Pinpoint the cell where the given text exists, returning its (X, Y) midpoint coordinate. 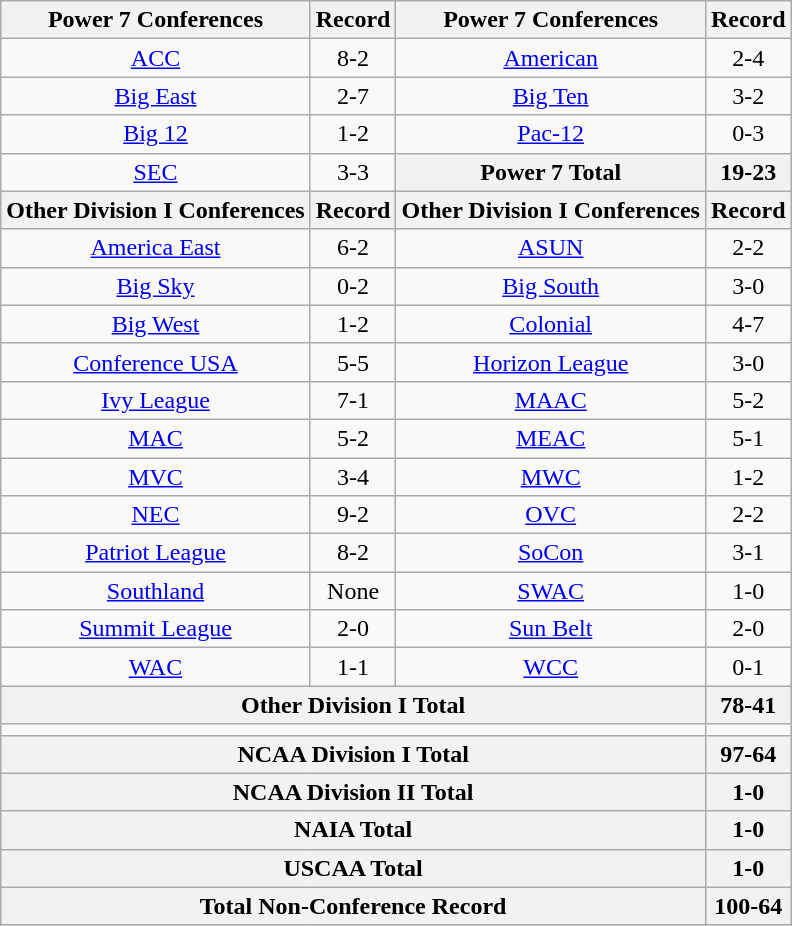
WCC (550, 667)
Power 7 Total (550, 172)
MWC (550, 477)
SEC (156, 172)
America East (156, 248)
3-2 (748, 96)
NEC (156, 515)
0-2 (353, 286)
American (550, 58)
Pac-12 (550, 134)
ACC (156, 58)
Big West (156, 324)
Ivy League (156, 400)
97-64 (748, 754)
Other Division I Total (354, 705)
100-64 (748, 906)
Conference USA (156, 362)
4-7 (748, 324)
1-1 (353, 667)
WAC (156, 667)
SWAC (550, 591)
78-41 (748, 705)
19-23 (748, 172)
3-1 (748, 553)
0-1 (748, 667)
Big Ten (550, 96)
MEAC (550, 438)
MAAC (550, 400)
9-2 (353, 515)
MVC (156, 477)
5-5 (353, 362)
Sun Belt (550, 629)
SoCon (550, 553)
Big East (156, 96)
MAC (156, 438)
Big 12 (156, 134)
Summit League (156, 629)
0-3 (748, 134)
7-1 (353, 400)
3-4 (353, 477)
NAIA Total (354, 830)
NCAA Division I Total (354, 754)
NCAA Division II Total (354, 792)
ASUN (550, 248)
2-7 (353, 96)
Southland (156, 591)
None (353, 591)
USCAA Total (354, 868)
Big Sky (156, 286)
2-4 (748, 58)
3-3 (353, 172)
Patriot League (156, 553)
6-2 (353, 248)
OVC (550, 515)
5-1 (748, 438)
Colonial (550, 324)
Total Non-Conference Record (354, 906)
Big South (550, 286)
Horizon League (550, 362)
